Detect which cell encompasses the target text, then output its (x, y) center coordinate. 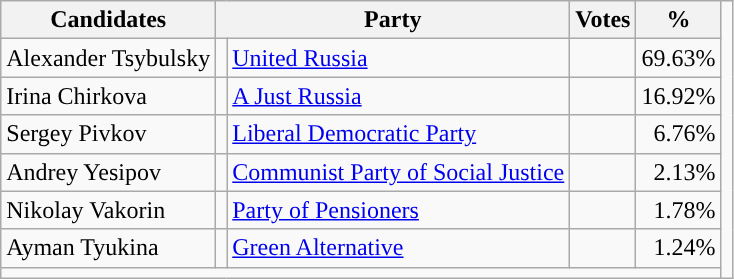
Votes (603, 20)
Party of Pensioners (398, 210)
Liberal Democratic Party (398, 134)
Ayman Tyukina (108, 248)
Andrey Yesipov (108, 172)
16.92% (678, 96)
1.24% (678, 248)
Irina Chirkova (108, 96)
United Russia (398, 58)
Communist Party of Social Justice (398, 172)
6.76% (678, 134)
A Just Russia (398, 96)
Sergey Pivkov (108, 134)
Party (393, 20)
Nikolay Vakorin (108, 210)
Candidates (108, 20)
2.13% (678, 172)
1.78% (678, 210)
Alexander Tsybulsky (108, 58)
Green Alternative (398, 248)
69.63% (678, 58)
% (678, 20)
